For the text-containing cell, return its midpoint in [X, Y] coordinate format. 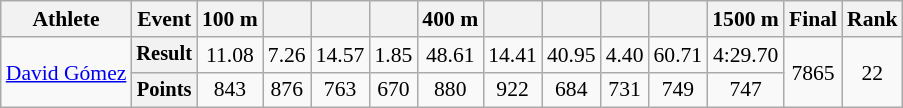
Athlete [66, 19]
922 [512, 90]
1500 m [746, 19]
14.41 [512, 55]
1.85 [393, 55]
David Gómez [66, 72]
Rank [872, 19]
14.57 [340, 55]
22 [872, 72]
731 [625, 90]
7.26 [287, 55]
Result [164, 55]
670 [393, 90]
747 [746, 90]
48.61 [450, 55]
Event [164, 19]
11.08 [230, 55]
Points [164, 90]
876 [287, 90]
400 m [450, 19]
Final [813, 19]
843 [230, 90]
100 m [230, 19]
60.71 [678, 55]
7865 [813, 72]
763 [340, 90]
880 [450, 90]
684 [572, 90]
4.40 [625, 55]
749 [678, 90]
40.95 [572, 55]
4:29.70 [746, 55]
